Find where the given text appears and provide that cell's center as [x, y] coordinate. 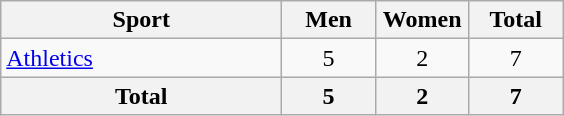
Men [329, 20]
Women [422, 20]
Sport [142, 20]
Athletics [142, 58]
